Output the [X, Y] coordinate of the center of the cell containing the given text.  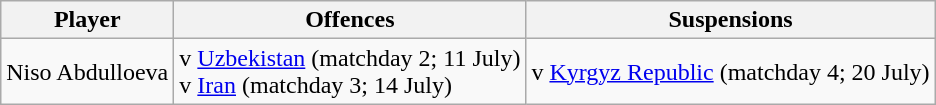
Offences [350, 20]
Suspensions [730, 20]
Niso Abdulloeva [88, 72]
v Uzbekistan (matchday 2; 11 July) v Iran (matchday 3; 14 July) [350, 72]
Player [88, 20]
v Kyrgyz Republic (matchday 4; 20 July) [730, 72]
